For the text-containing cell, return its midpoint in [X, Y] coordinate format. 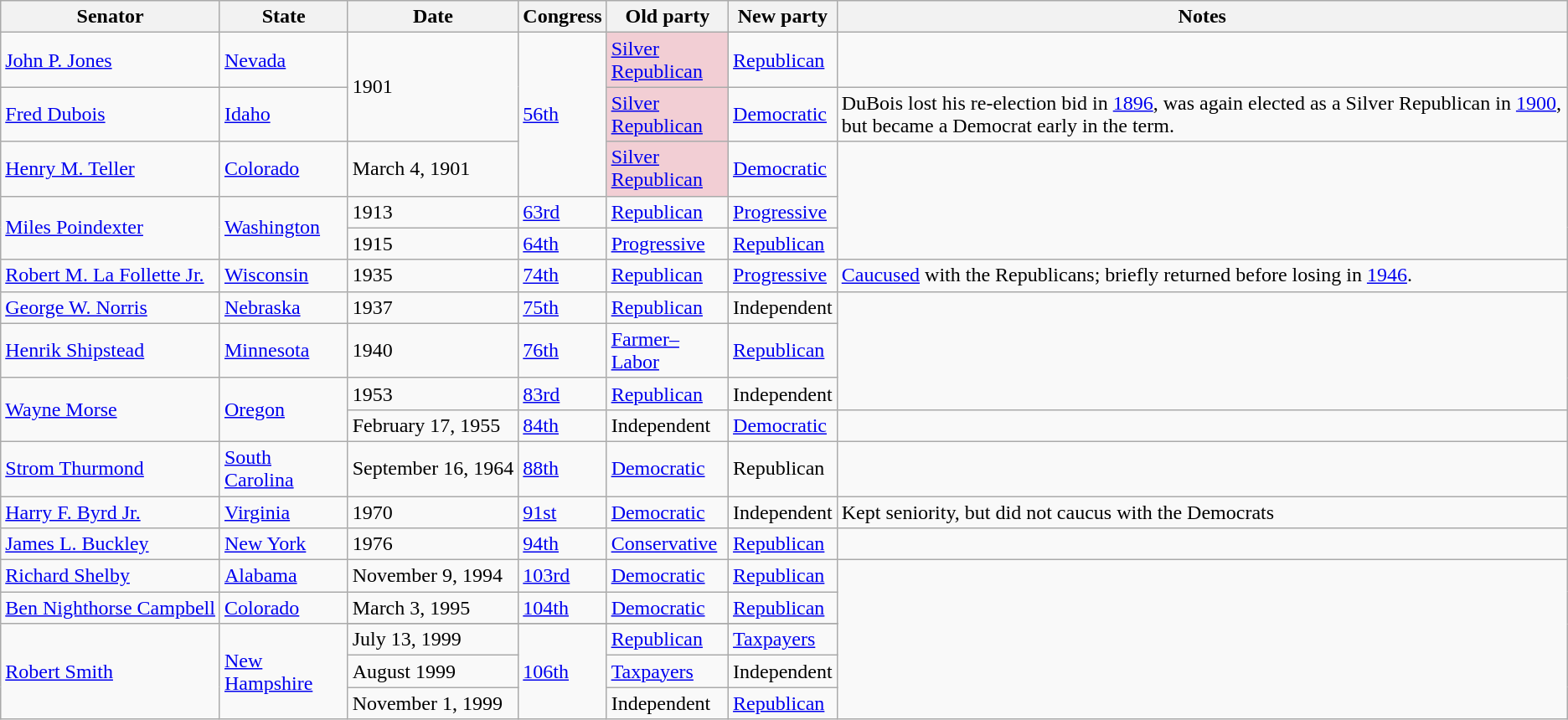
September 16, 1964 [433, 469]
Wayne Morse [111, 409]
August 1999 [433, 671]
November 9, 1994 [433, 576]
James L. Buckley [111, 544]
76th [563, 350]
Idaho [283, 114]
94th [563, 544]
State [283, 17]
Conservative [667, 544]
Farmer–Labor [667, 350]
Fred Dubois [111, 114]
Washington [283, 228]
1937 [433, 307]
Henrik Shipstead [111, 350]
Harry F. Byrd Jr. [111, 512]
1935 [433, 275]
1940 [433, 350]
Kept seniority, but did not caucus with the Democrats [1202, 512]
Congress [563, 17]
Senator [111, 17]
Richard Shelby [111, 576]
Caucused with the Republicans; briefly returned before losing in 1946. [1202, 275]
Nebraska [283, 307]
Robert Smith [111, 671]
1953 [433, 393]
July 13, 1999 [433, 640]
Date [433, 17]
91st [563, 512]
88th [563, 469]
1976 [433, 544]
Oregon [283, 409]
1913 [433, 212]
George W. Norris [111, 307]
March 4, 1901 [433, 169]
1901 [433, 87]
South Carolina [283, 469]
103rd [563, 576]
83rd [563, 393]
74th [563, 275]
1970 [433, 512]
Notes [1202, 17]
Strom Thurmond [111, 469]
104th [563, 608]
63rd [563, 212]
Miles Poindexter [111, 228]
February 17, 1955 [433, 425]
Virginia [283, 512]
Robert M. La Follette Jr. [111, 275]
Henry M. Teller [111, 169]
Nevada [283, 60]
New York [283, 544]
64th [563, 244]
November 1, 1999 [433, 703]
Alabama [283, 576]
56th [563, 114]
Ben Nighthorse Campbell [111, 608]
Wisconsin [283, 275]
DuBois lost his re-election bid in 1896, was again elected as a Silver Republican in 1900, but became a Democrat early in the term. [1202, 114]
Old party [667, 17]
1915 [433, 244]
March 3, 1995 [433, 608]
John P. Jones [111, 60]
106th [563, 671]
Minnesota [283, 350]
75th [563, 307]
New Hampshire [283, 671]
84th [563, 425]
New party [783, 17]
